Return (X, Y) of the center of cell containing provided text 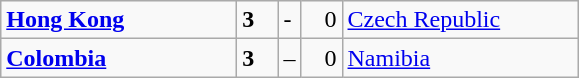
– (290, 58)
- (290, 20)
Colombia (119, 58)
Czech Republic (460, 20)
Namibia (460, 58)
Hong Kong (119, 20)
